Provide the (x, y) coordinate of the cell's center where the given text is located.  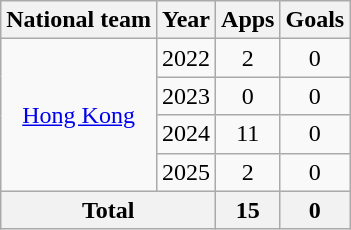
Hong Kong (79, 115)
2024 (186, 134)
Apps (248, 20)
11 (248, 134)
Year (186, 20)
2025 (186, 172)
National team (79, 20)
Total (108, 210)
2022 (186, 58)
15 (248, 210)
Goals (315, 20)
2023 (186, 96)
